Return the (x, y) coordinate for the center point of the cell that contains the specified text.  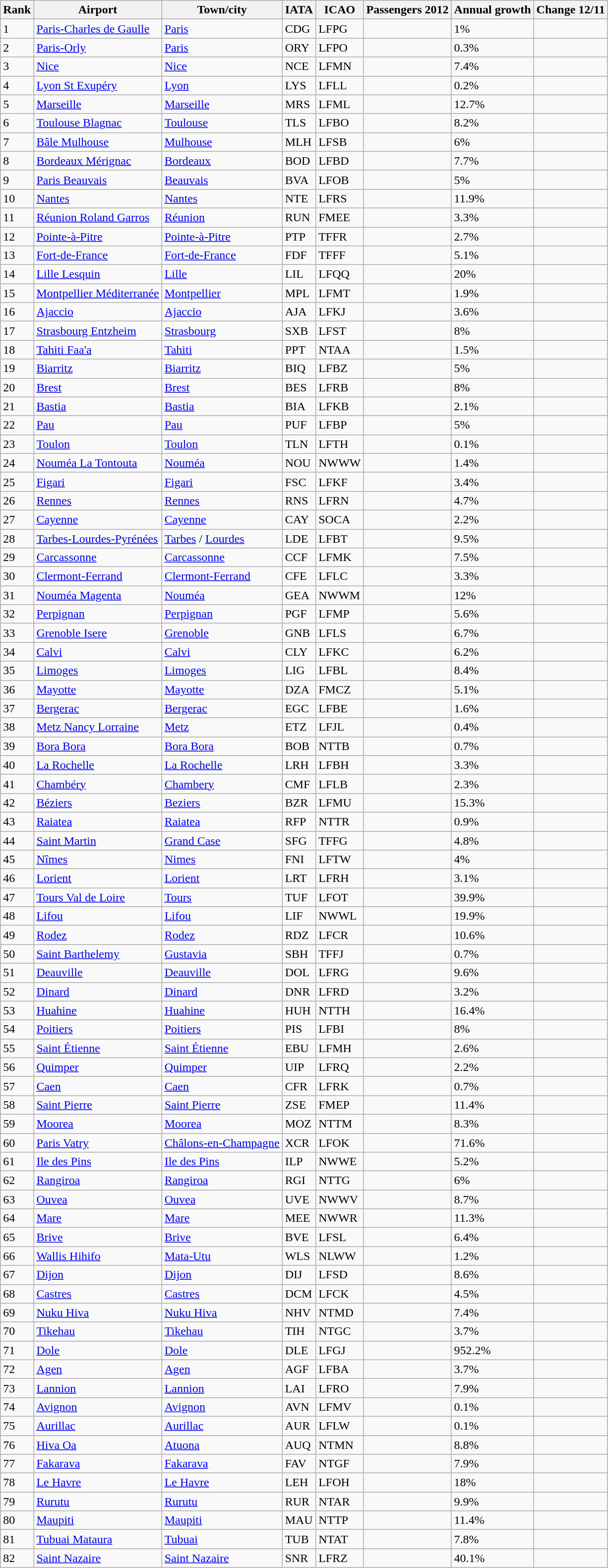
8 (17, 161)
LFSD (340, 1275)
NTAR (340, 1502)
5 (17, 104)
LFRG (340, 973)
LFKF (340, 482)
LFMH (340, 1048)
Lyon St Exupéry (98, 85)
9.5% (492, 538)
LEH (299, 1483)
4.8% (492, 841)
Tarbes / Lourdes (222, 538)
19.9% (492, 916)
MOZ (299, 1124)
64 (17, 1218)
LFOK (340, 1142)
CAY (299, 519)
1.5% (492, 350)
AUQ (299, 1445)
FMEE (340, 217)
Town/city (222, 10)
IATA (299, 10)
20 (17, 387)
55 (17, 1048)
NOU (299, 463)
LRH (299, 765)
BVE (299, 1237)
62 (17, 1181)
Beauvais (222, 180)
37 (17, 708)
71 (17, 1350)
LFLW (340, 1426)
Lyon (222, 85)
CCF (299, 558)
18 (17, 350)
Gustavia (222, 954)
BOB (299, 746)
LFOB (340, 180)
952.2% (492, 1350)
7.7% (492, 161)
LFKJ (340, 312)
MEE (299, 1218)
AJA (299, 312)
Grenoble (222, 633)
66 (17, 1256)
41 (17, 784)
2 (17, 48)
Saint Barthelemy (98, 954)
Annual growth (492, 10)
NWWV (340, 1199)
LFRB (340, 387)
NCE (299, 66)
LFLB (340, 784)
MPL (299, 293)
58 (17, 1105)
8.7% (492, 1199)
8.4% (492, 671)
UIP (299, 1067)
10.6% (492, 935)
LFSB (340, 142)
2.6% (492, 1048)
Châlons-en-Champagne (222, 1142)
81 (17, 1539)
24 (17, 463)
SNR (299, 1558)
27 (17, 519)
NWWW (340, 463)
71.6% (492, 1142)
4 (17, 85)
8.2% (492, 123)
ORY (299, 48)
5.6% (492, 614)
16.4% (492, 1010)
NHV (299, 1313)
Metz (222, 727)
RNS (299, 501)
TUF (299, 897)
FNI (299, 860)
Chambery (222, 784)
Tubuai Mataura (98, 1539)
3 (17, 66)
60 (17, 1142)
PPT (299, 350)
Hiva Oa (98, 1445)
1.9% (492, 293)
7 (17, 142)
21 (17, 406)
76 (17, 1445)
50 (17, 954)
LFBO (340, 123)
TFFF (340, 255)
LFBD (340, 161)
LFKB (340, 406)
9 (17, 180)
LFBL (340, 671)
68 (17, 1294)
4.5% (492, 1294)
0.2% (492, 85)
Paris Beauvais (98, 180)
Saint Martin (98, 841)
NWWE (340, 1162)
6.7% (492, 633)
Grand Case (222, 841)
LFRN (340, 501)
DCM (299, 1294)
LFRS (340, 198)
Change 12/11 (570, 10)
12% (492, 595)
ILP (299, 1162)
LFJL (340, 727)
LFQQ (340, 274)
57 (17, 1086)
LFRO (340, 1388)
65 (17, 1237)
26 (17, 501)
3.1% (492, 878)
NTTH (340, 1010)
DIJ (299, 1275)
30 (17, 576)
BOD (299, 161)
Beziers (222, 803)
CLY (299, 652)
Lille Lesquin (98, 274)
LIL (299, 274)
UVE (299, 1199)
LFTH (340, 444)
Bordeaux Mérignac (98, 161)
FMCZ (340, 690)
80 (17, 1520)
LFBT (340, 538)
RUR (299, 1502)
FMEP (340, 1105)
BES (299, 387)
FAV (299, 1464)
NTAT (340, 1539)
44 (17, 841)
LFBI (340, 1029)
Tours (222, 897)
LFML (340, 104)
2.1% (492, 406)
LFRQ (340, 1067)
LFMV (340, 1407)
SXB (299, 331)
61 (17, 1162)
11 (17, 217)
NTMD (340, 1313)
69 (17, 1313)
6 (17, 123)
15 (17, 293)
11.9% (492, 198)
DZA (299, 690)
Paris Vatry (98, 1142)
22 (17, 425)
DLE (299, 1350)
18% (492, 1483)
7.8% (492, 1539)
LFLL (340, 85)
AVN (299, 1407)
LFOH (340, 1483)
38 (17, 727)
ICAO (340, 10)
Tubuai (222, 1539)
Atuona (222, 1445)
Tahiti (222, 350)
47 (17, 897)
CFR (299, 1086)
3.4% (492, 482)
AGF (299, 1369)
NTTG (340, 1181)
LFGJ (340, 1350)
Strasbourg (222, 331)
NTTB (340, 746)
Toulouse Blagnac (98, 123)
Nouméa La Tontouta (98, 463)
CDG (299, 29)
NTTM (340, 1124)
77 (17, 1464)
Grenoble Isere (98, 633)
52 (17, 992)
LFLC (340, 576)
Nouméa Magenta (98, 595)
0.3% (492, 48)
LRT (299, 878)
43 (17, 821)
LFMP (340, 614)
NTMN (340, 1445)
Nîmes (98, 860)
LFRD (340, 992)
Airport (98, 10)
LFKC (340, 652)
Mata-Utu (222, 1256)
35 (17, 671)
XCR (299, 1142)
12.7% (492, 104)
1% (492, 29)
8.6% (492, 1275)
NWWR (340, 1218)
LFST (340, 331)
BVA (299, 180)
63 (17, 1199)
TLN (299, 444)
LFRZ (340, 1558)
40 (17, 765)
9.6% (492, 973)
SFG (299, 841)
23 (17, 444)
46 (17, 878)
Tahiti Faa'a (98, 350)
59 (17, 1124)
LFMK (340, 558)
TFFR (340, 237)
7.5% (492, 558)
56 (17, 1067)
Strasbourg Entzheim (98, 331)
RFP (299, 821)
TIH (299, 1331)
LFCR (340, 935)
DOL (299, 973)
RDZ (299, 935)
AUR (299, 1426)
LFRK (340, 1086)
NWWL (340, 916)
72 (17, 1369)
NTGF (340, 1464)
LFSL (340, 1237)
33 (17, 633)
Réunion Roland Garros (98, 217)
NWWM (340, 595)
DNR (299, 992)
GNB (299, 633)
40.1% (492, 1558)
39 (17, 746)
2.3% (492, 784)
67 (17, 1275)
SBH (299, 954)
79 (17, 1502)
LFMN (340, 66)
34 (17, 652)
Toulouse (222, 123)
Metz Nancy Lorraine (98, 727)
CMF (299, 784)
Mulhouse (222, 142)
25 (17, 482)
MRS (299, 104)
Bâle Mulhouse (98, 142)
LFBH (340, 765)
6.4% (492, 1237)
Chambéry (98, 784)
78 (17, 1483)
RUN (299, 217)
PIS (299, 1029)
Tours Val de Loire (98, 897)
NTTR (340, 821)
NTE (299, 198)
1.4% (492, 463)
TFFJ (340, 954)
Bordeaux (222, 161)
28 (17, 538)
49 (17, 935)
TUB (299, 1539)
70 (17, 1331)
45 (17, 860)
Montpellier (222, 293)
LFPO (340, 48)
31 (17, 595)
Paris-Charles de Gaulle (98, 29)
LFCK (340, 1294)
Paris-Orly (98, 48)
NTGC (340, 1331)
ZSE (299, 1105)
36 (17, 690)
HUH (299, 1010)
Béziers (98, 803)
10 (17, 198)
GEA (299, 595)
53 (17, 1010)
NTTP (340, 1520)
8.8% (492, 1445)
Passengers 2012 (408, 10)
1.6% (492, 708)
Rank (17, 10)
BZR (299, 803)
LFBA (340, 1369)
PGF (299, 614)
51 (17, 973)
1 (17, 29)
1.2% (492, 1256)
SOCA (340, 519)
LIG (299, 671)
PUF (299, 425)
TFFG (340, 841)
BIA (299, 406)
LFLS (340, 633)
Nimes (222, 860)
Wallis Hihifo (98, 1256)
MLH (299, 142)
16 (17, 312)
42 (17, 803)
82 (17, 1558)
15.3% (492, 803)
48 (17, 916)
6.2% (492, 652)
BIQ (299, 369)
8.3% (492, 1124)
LAI (299, 1388)
13 (17, 255)
EGC (299, 708)
EBU (299, 1048)
3.2% (492, 992)
14 (17, 274)
LFBP (340, 425)
Tarbes-Lourdes-Pyrénées (98, 538)
74 (17, 1407)
LFOT (340, 897)
CFE (299, 576)
LDE (299, 538)
LFBZ (340, 369)
4.7% (492, 501)
Montpellier Méditerranée (98, 293)
FDF (299, 255)
ETZ (299, 727)
NTAA (340, 350)
0.9% (492, 821)
LFMU (340, 803)
0.4% (492, 727)
2.7% (492, 237)
11.3% (492, 1218)
LFTW (340, 860)
39.9% (492, 897)
WLS (299, 1256)
32 (17, 614)
5.2% (492, 1162)
4% (492, 860)
75 (17, 1426)
LFMT (340, 293)
MAU (299, 1520)
19 (17, 369)
LYS (299, 85)
3.6% (492, 312)
FSC (299, 482)
LFBE (340, 708)
12 (17, 237)
9.9% (492, 1502)
LIF (299, 916)
73 (17, 1388)
54 (17, 1029)
TLS (299, 123)
RGI (299, 1181)
Réunion (222, 217)
LFRH (340, 878)
NLWW (340, 1256)
LFPG (340, 29)
17 (17, 331)
Lille (222, 274)
20% (492, 274)
29 (17, 558)
PTP (299, 237)
